Capture the cell that displays the provided text and extract its [X, Y] central coordinate. 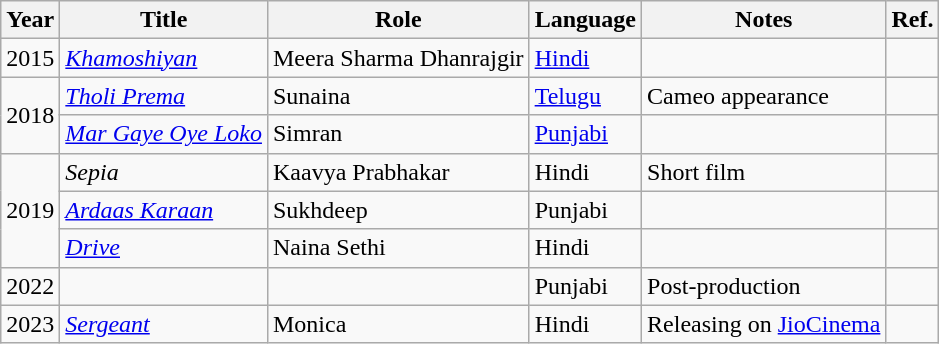
Short film [764, 172]
Language [585, 20]
Role [398, 20]
Telugu [585, 96]
Ardaas Karaan [164, 210]
Drive [164, 248]
Ref. [912, 20]
Title [164, 20]
Sepia [164, 172]
Post-production [764, 286]
2022 [30, 286]
Sunaina [398, 96]
Simran [398, 134]
Kaavya Prabhakar [398, 172]
Notes [764, 20]
Year [30, 20]
Tholi Prema [164, 96]
Naina Sethi [398, 248]
2023 [30, 324]
Monica [398, 324]
2018 [30, 115]
Meera Sharma Dhanrajgir [398, 58]
2019 [30, 210]
Mar Gaye Oye Loko [164, 134]
2015 [30, 58]
Sukhdeep [398, 210]
Cameo appearance [764, 96]
Khamoshiyan [164, 58]
Sergeant [164, 324]
Releasing on JioCinema [764, 324]
